Determine the [X, Y] coordinate at the center of the cell enclosing the given text.  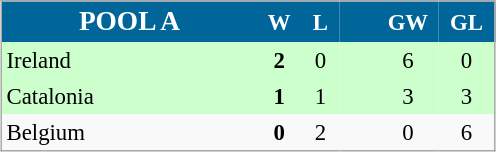
W [280, 22]
Ireland [129, 60]
Belgium [129, 132]
GL [467, 22]
Catalonia [129, 96]
GW [408, 22]
L [321, 22]
POOL A [129, 22]
